Scan for the cell matching the given text and deliver its [X, Y] coordinate at center. 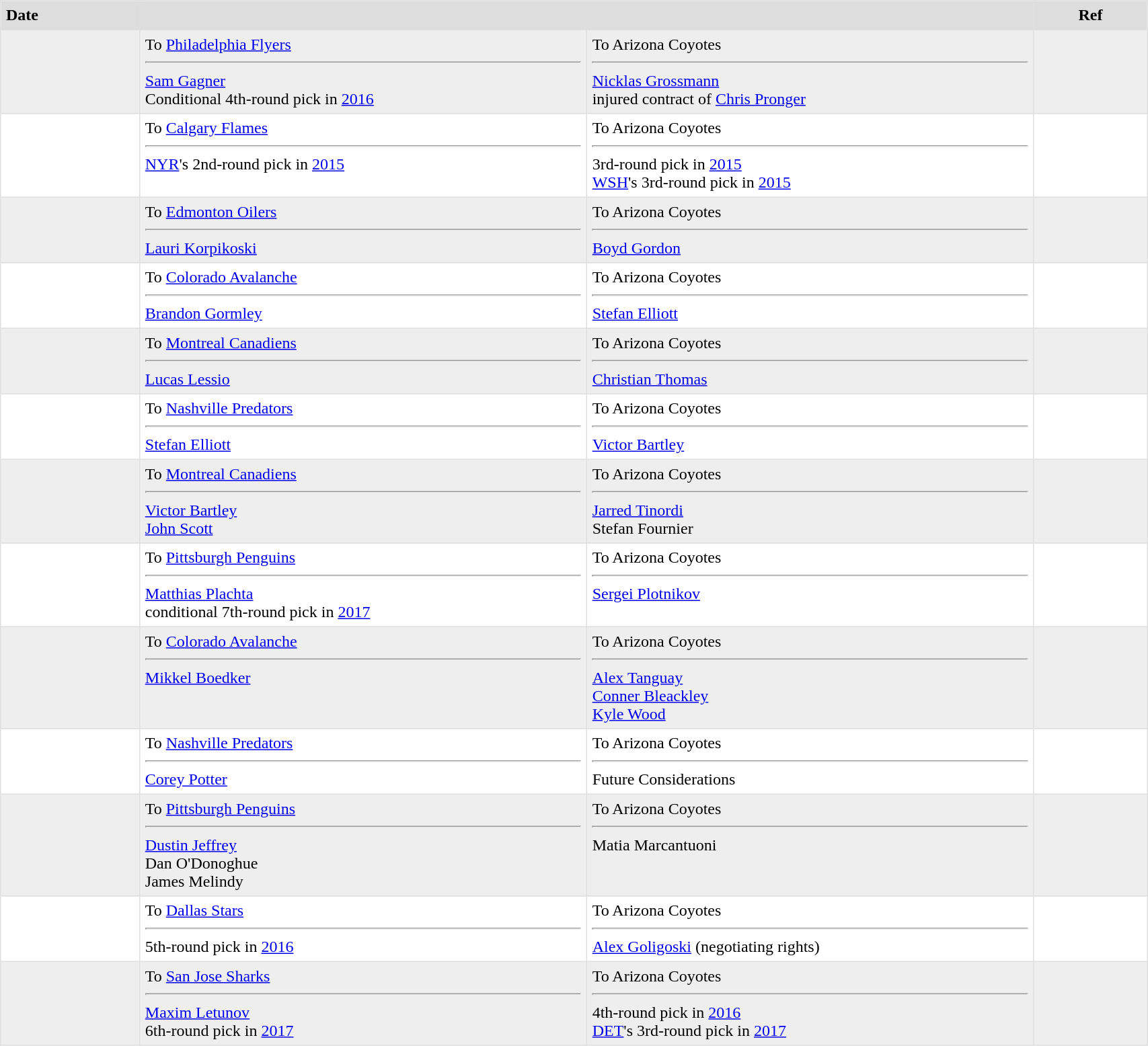
To Arizona CoyotesStefan Elliott [810, 296]
To Arizona CoyotesAlex TanguayConner BleackleyKyle Wood [810, 678]
To Arizona Coyotes3rd-round pick in 2015WSH's 3rd-round pick in 2015 [810, 155]
To Philadelphia FlyersSam GagnerConditional 4th-round pick in 2016 [363, 71]
To Arizona CoyotesBoyd Gordon [810, 230]
To Arizona CoyotesAlex Goligoski (negotiating rights) [810, 929]
To Arizona CoyotesVictor Bartley [810, 427]
To Edmonton OilersLauri Korpikoski [363, 230]
To Arizona CoyotesSergei Plotnikov [810, 585]
To Calgary FlamesNYR's 2nd-round pick in 2015 [363, 155]
To Colorado AvalancheMikkel Boedker [363, 678]
To Arizona CoyotesChristian Thomas [810, 361]
To Arizona CoyotesFuture Considerations [810, 762]
To San Jose SharksMaxim Letunov6th-round pick in 2017 [363, 1003]
To Pittsburgh PenguinsDustin JeffreyDan O'DonoghueJames Melindy [363, 845]
To Arizona CoyotesJarred TinordiStefan Fournier [810, 501]
To Arizona CoyotesNicklas Grossmanninjured contract of Chris Pronger [810, 71]
To Nashville PredatorsCorey Potter [363, 762]
To Montreal CanadiensLucas Lessio [363, 361]
Date [70, 15]
To Arizona Coyotes4th-round pick in 2016DET's 3rd-round pick in 2017 [810, 1003]
To Arizona CoyotesMatia Marcantuoni [810, 845]
To Colorado AvalancheBrandon Gormley [363, 296]
To Dallas Stars5th-round pick in 2016 [363, 929]
To Nashville PredatorsStefan Elliott [363, 427]
To Montreal CanadiensVictor BartleyJohn Scott [363, 501]
Ref [1090, 15]
To Pittsburgh PenguinsMatthias Plachtaconditional 7th-round pick in 2017 [363, 585]
